Extract the [X, Y] coordinate from the center of the cell holding the provided text.  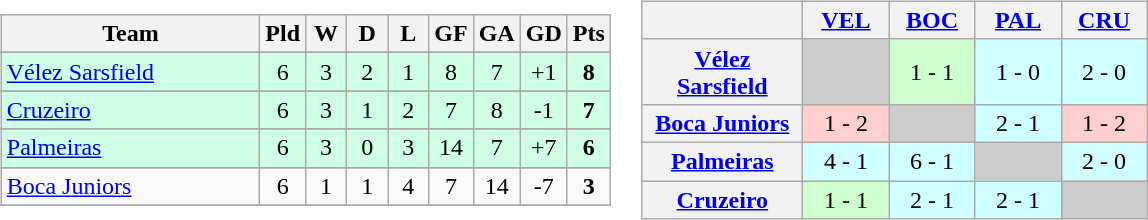
GF [451, 34]
+7 [544, 148]
4 - 1 [846, 161]
6 - 1 [932, 161]
L [408, 34]
+1 [544, 72]
GD [544, 34]
Team [130, 34]
GA [496, 34]
CRU [1104, 20]
-7 [544, 186]
Pld [283, 34]
-1 [544, 110]
BOC [932, 20]
Pts [588, 34]
0 [368, 148]
4 [408, 186]
VEL [846, 20]
1 - 0 [1018, 72]
W [326, 34]
PAL [1018, 20]
D [368, 34]
